Pinpoint the cell where the given text exists, returning its [x, y] midpoint coordinate. 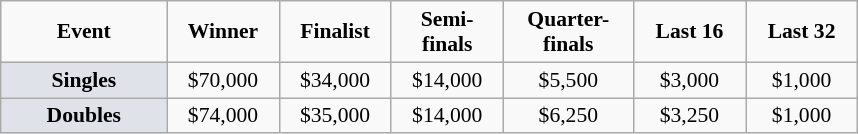
$6,250 [568, 116]
Winner [223, 32]
Last 32 [802, 32]
$34,000 [335, 80]
$3,250 [689, 116]
$35,000 [335, 116]
Semi-finals [447, 32]
Finalist [335, 32]
$70,000 [223, 80]
$74,000 [223, 116]
Event [84, 32]
$5,500 [568, 80]
$3,000 [689, 80]
Quarter-finals [568, 32]
Last 16 [689, 32]
Doubles [84, 116]
Singles [84, 80]
